Determine the (x, y) coordinate at the center of the cell enclosing the given text.  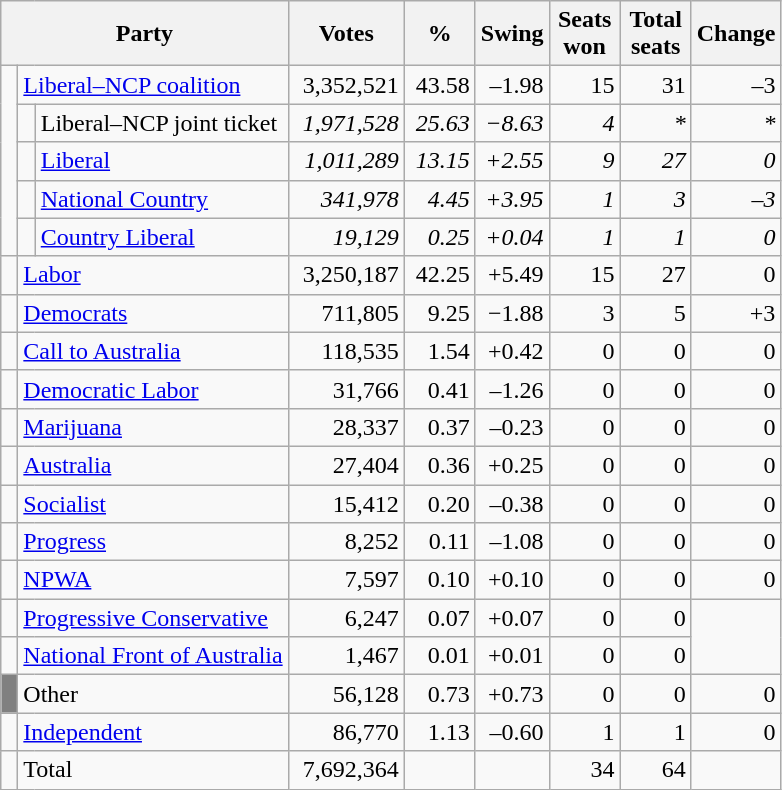
1.13 (440, 732)
1,467 (346, 656)
Call to Australia (153, 351)
0.25 (440, 237)
711,805 (346, 313)
−1.88 (512, 313)
Swing (512, 34)
86,770 (346, 732)
0.37 (440, 427)
43.58 (440, 85)
Progressive Conservative (153, 618)
–0.23 (512, 427)
0.36 (440, 465)
0.73 (440, 694)
1,011,289 (346, 161)
Democrats (153, 313)
9.25 (440, 313)
13.15 (440, 161)
27,404 (346, 465)
+0.25 (512, 465)
Votes (346, 34)
NPWA (153, 580)
+3 (736, 313)
Labor (153, 275)
0.10 (440, 580)
+0.73 (512, 694)
% (440, 34)
Total seats (656, 34)
0.41 (440, 389)
Liberal (162, 161)
+0.10 (512, 580)
Total (153, 770)
64 (656, 770)
1.54 (440, 351)
118,535 (346, 351)
4 (584, 123)
Progress (153, 542)
+0.01 (512, 656)
Socialist (153, 503)
19,129 (346, 237)
25.63 (440, 123)
National Front of Australia (153, 656)
4.45 (440, 199)
5 (656, 313)
3,352,521 (346, 85)
0.11 (440, 542)
3,250,187 (346, 275)
–1.26 (512, 389)
+3.95 (512, 199)
15,412 (346, 503)
−8.63 (512, 123)
National Country (162, 199)
Seats won (584, 34)
9 (584, 161)
31,766 (346, 389)
Other (153, 694)
Liberal–NCP joint ticket (162, 123)
31 (656, 85)
28,337 (346, 427)
–1.08 (512, 542)
Australia (153, 465)
Country Liberal (162, 237)
42.25 (440, 275)
0.20 (440, 503)
7,692,364 (346, 770)
+0.04 (512, 237)
56,128 (346, 694)
0.01 (440, 656)
–0.60 (512, 732)
8,252 (346, 542)
Change (736, 34)
+5.49 (512, 275)
Party (144, 34)
–1.98 (512, 85)
1,971,528 (346, 123)
Marijuana (153, 427)
6,247 (346, 618)
7,597 (346, 580)
Independent (153, 732)
+0.07 (512, 618)
Democratic Labor (153, 389)
341,978 (346, 199)
0.07 (440, 618)
34 (584, 770)
Liberal–NCP coalition (153, 85)
+2.55 (512, 161)
–0.38 (512, 503)
+0.42 (512, 351)
